Return (x, y) of the center of cell containing provided text 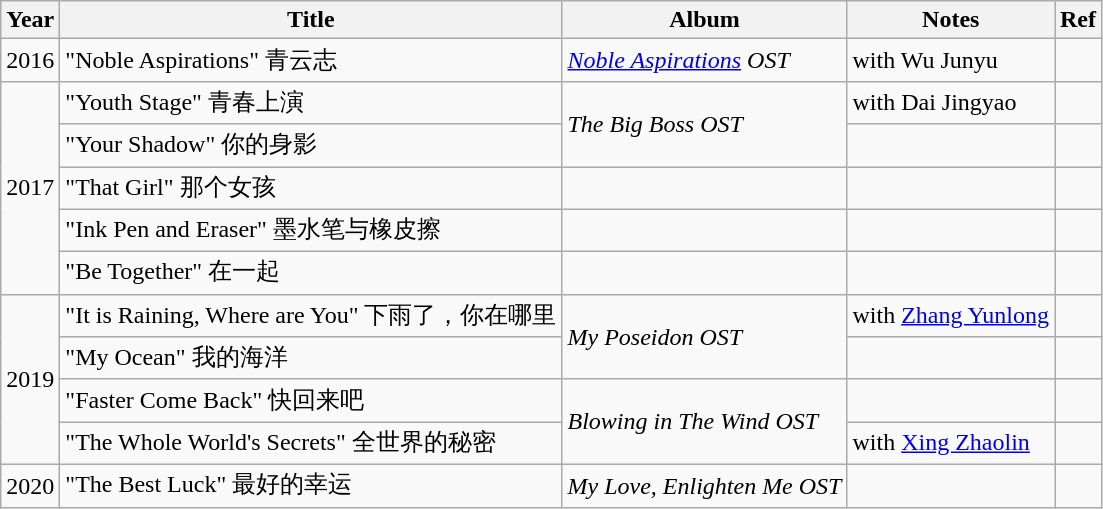
"Be Together" 在一起 (311, 274)
2019 (30, 379)
2020 (30, 486)
"Faster Come Back" 快回来吧 (311, 400)
Ref (1078, 20)
"Ink Pen and Eraser" 墨水笔与橡皮擦 (311, 230)
"That Girl" 那个女孩 (311, 188)
"It is Raining, Where are You" 下雨了，你在哪里 (311, 316)
Noble Aspirations OST (704, 60)
with Wu Junyu (951, 60)
Title (311, 20)
My Poseidon OST (704, 336)
"The Whole World's Secrets" 全世界的秘密 (311, 444)
Blowing in The Wind OST (704, 422)
"Noble Aspirations" 青云志 (311, 60)
Notes (951, 20)
with Zhang Yunlong (951, 316)
The Big Boss OST (704, 124)
with Xing Zhaolin (951, 444)
"The Best Luck" 最好的幸运 (311, 486)
Album (704, 20)
with Dai Jingyao (951, 102)
"Your Shadow" 你的身影 (311, 146)
"Youth Stage" 青春上演 (311, 102)
"My Ocean" 我的海洋 (311, 358)
Year (30, 20)
2017 (30, 188)
My Love, Enlighten Me OST (704, 486)
2016 (30, 60)
